Capture the cell that displays the provided text and extract its [X, Y] central coordinate. 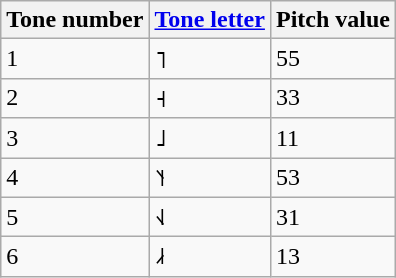
˥ [210, 59]
Pitch value [332, 20]
Tone number [75, 20]
11 [332, 138]
˧ [210, 98]
33 [332, 98]
6 [75, 257]
5 [75, 217]
˩˧ [210, 257]
31 [332, 217]
2 [75, 98]
˧˩ [210, 217]
4 [75, 178]
˥˧ [210, 178]
1 [75, 59]
˩ [210, 138]
53 [332, 178]
55 [332, 59]
13 [332, 257]
3 [75, 138]
Tone letter [210, 20]
